From the cell containing the given text, extract its center point as [x, y] coordinate. 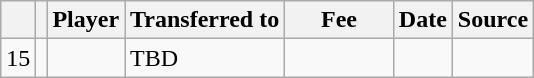
Player [86, 20]
Source [492, 20]
Transferred to [205, 20]
TBD [205, 58]
Date [422, 20]
Fee [340, 20]
15 [18, 58]
